Return (x, y) of the center of cell containing provided text 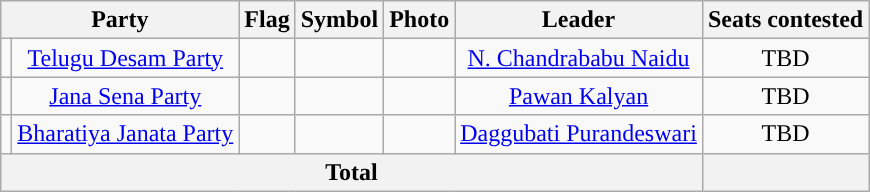
Daggubati Purandeswari (579, 134)
Jana Sena Party (126, 96)
Flag (267, 20)
Symbol (339, 20)
Pawan Kalyan (579, 96)
Leader (579, 20)
Seats contested (785, 20)
N. Chandrababu Naidu (579, 58)
Party (120, 20)
Telugu Desam Party (126, 58)
Total (352, 172)
Photo (420, 20)
Bharatiya Janata Party (126, 134)
